Provide the (X, Y) coordinate of the cell's center where the given text is located.  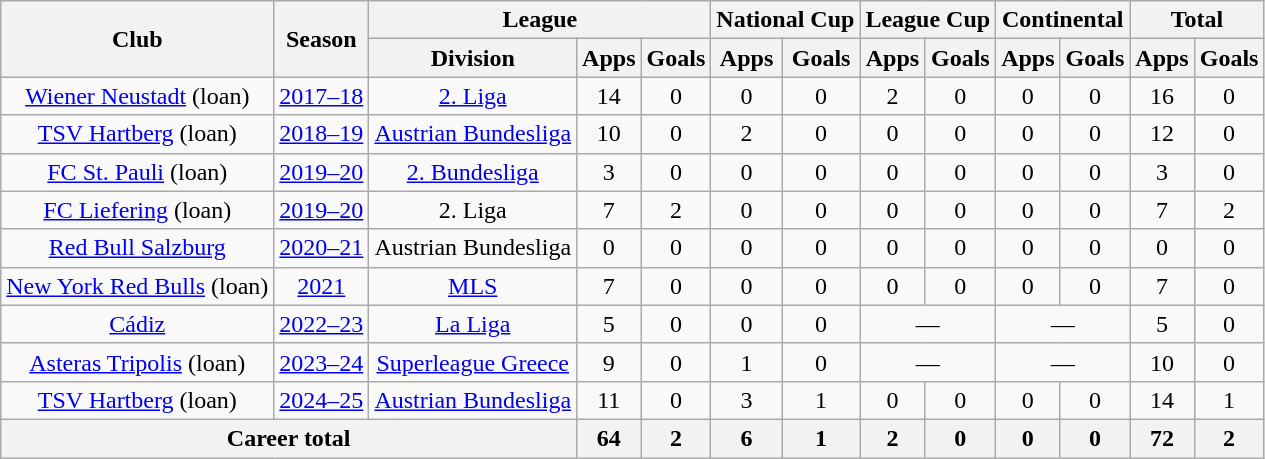
16 (1162, 96)
Division (473, 58)
2018–19 (322, 134)
12 (1162, 134)
9 (609, 362)
2020–21 (322, 248)
Cádiz (138, 324)
Career total (289, 438)
MLS (473, 286)
2. Bundesliga (473, 172)
Season (322, 39)
Wiener Neustadt (loan) (138, 96)
Total (1197, 20)
2023–24 (322, 362)
League (540, 20)
League Cup (928, 20)
72 (1162, 438)
FC Liefering (loan) (138, 210)
2024–25 (322, 400)
64 (609, 438)
Continental (1063, 20)
11 (609, 400)
La Liga (473, 324)
Club (138, 39)
National Cup (786, 20)
Red Bull Salzburg (138, 248)
2021 (322, 286)
2017–18 (322, 96)
New York Red Bulls (loan) (138, 286)
Asteras Tripolis (loan) (138, 362)
6 (747, 438)
2022–23 (322, 324)
Superleague Greece (473, 362)
FC St. Pauli (loan) (138, 172)
